Provide the [x, y] coordinate of the cell's center where the given text is located.  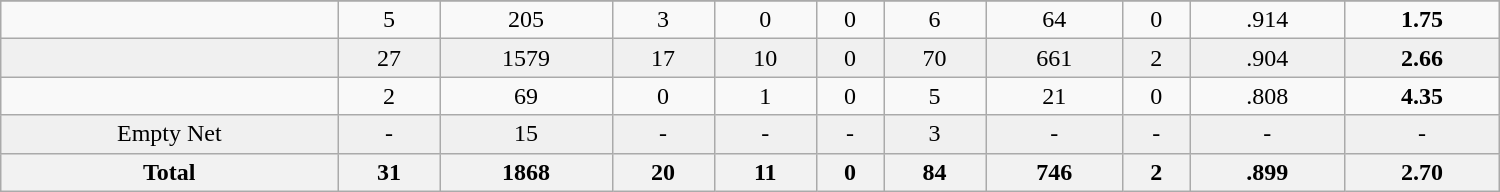
69 [526, 96]
1868 [526, 172]
746 [1054, 172]
6 [935, 20]
Empty Net [170, 134]
.904 [1268, 58]
70 [935, 58]
Total [170, 172]
64 [1054, 20]
4.35 [1422, 96]
205 [526, 20]
.914 [1268, 20]
1 [765, 96]
1.75 [1422, 20]
20 [663, 172]
1579 [526, 58]
.899 [1268, 172]
21 [1054, 96]
2.70 [1422, 172]
27 [389, 58]
15 [526, 134]
31 [389, 172]
11 [765, 172]
2.66 [1422, 58]
661 [1054, 58]
10 [765, 58]
84 [935, 172]
17 [663, 58]
.808 [1268, 96]
